For the text-containing cell, return its midpoint in (x, y) coordinate format. 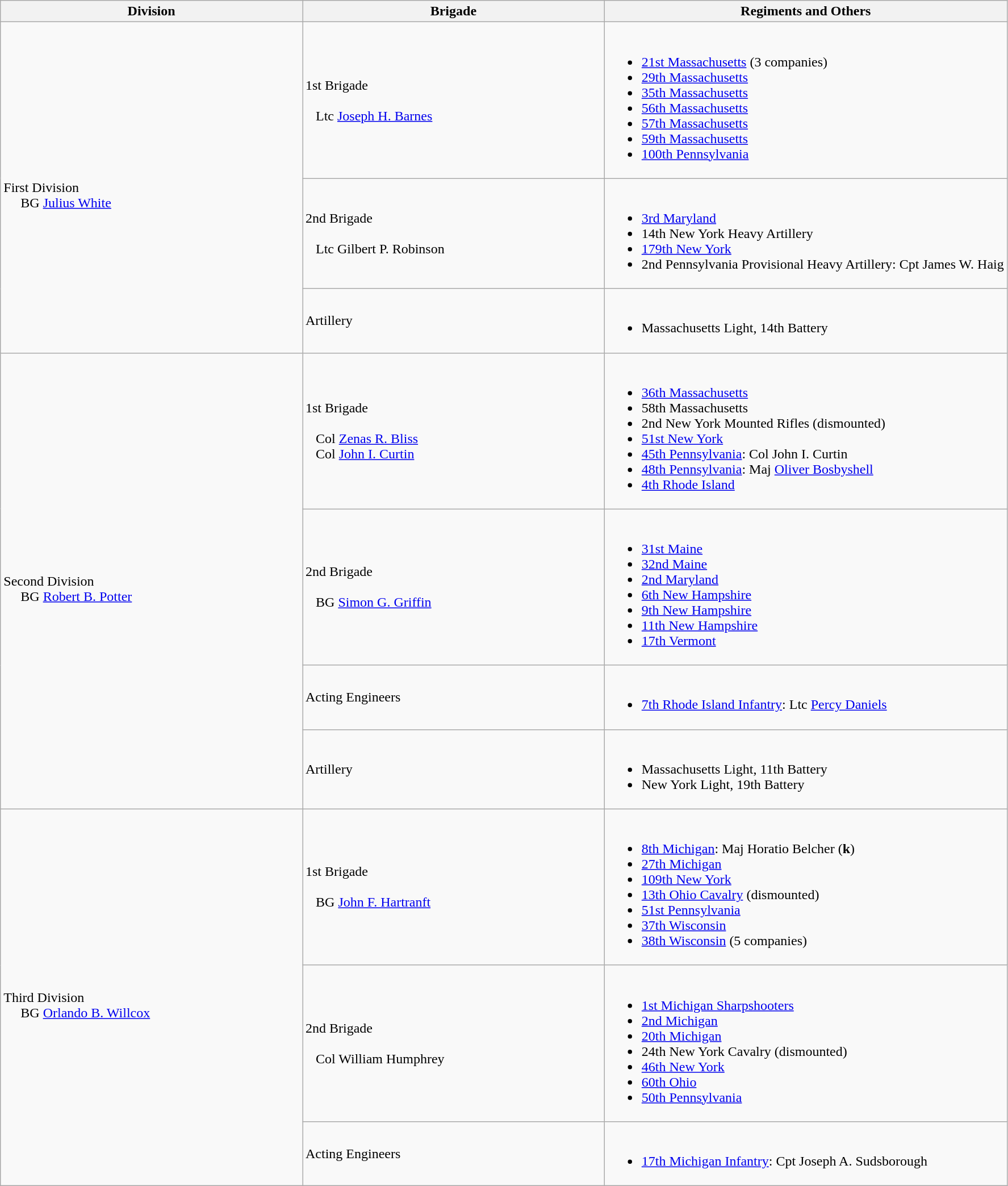
2nd Brigade BG Simon G. Griffin (453, 587)
1st Brigade Col Zenas R. Bliss Col John I. Curtin (453, 431)
Brigade (453, 11)
1st Brigade Ltc Joseph H. Barnes (453, 100)
1st Brigade BG John F. Hartranft (453, 887)
Massachusetts Light, 14th Battery (805, 320)
2nd Brigade Col William Humphrey (453, 1043)
17th Michigan Infantry: Cpt Joseph A. Sudsborough (805, 1153)
3rd Maryland14th New York Heavy Artillery179th New York2nd Pennsylvania Provisional Heavy Artillery: Cpt James W. Haig (805, 233)
7th Rhode Island Infantry: Ltc Percy Daniels (805, 698)
1st Michigan Sharpshooters2nd Michigan20th Michigan24th New York Cavalry (dismounted)46th New York60th Ohio50th Pennsylvania (805, 1043)
First Division BG Julius White (152, 187)
2nd Brigade Ltc Gilbert P. Robinson (453, 233)
Massachusetts Light, 11th BatteryNew York Light, 19th Battery (805, 769)
Division (152, 11)
21st Massachusetts (3 companies)29th Massachusetts35th Massachusetts56th Massachusetts57th Massachusetts59th Massachusetts100th Pennsylvania (805, 100)
Regiments and Others (805, 11)
Second Division BG Robert B. Potter (152, 581)
Third Division BG Orlando B. Willcox (152, 997)
31st Maine32nd Maine2nd Maryland6th New Hampshire9th New Hampshire11th New Hampshire17th Vermont (805, 587)
